Determine the (X, Y) coordinate at the center of the cell enclosing the given text.  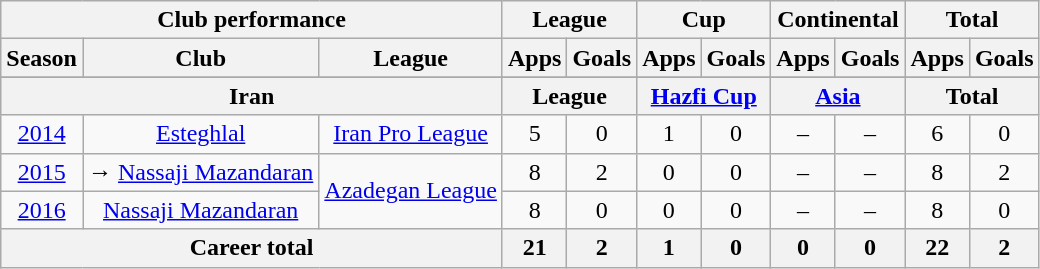
Club (200, 58)
Iran (252, 96)
Career total (252, 248)
Azadegan League (411, 191)
6 (937, 134)
Season (42, 58)
2014 (42, 134)
Cup (704, 20)
22 (937, 248)
Asia (838, 96)
5 (534, 134)
2015 (42, 172)
2016 (42, 210)
Iran Pro League (411, 134)
Continental (838, 20)
Esteghlal (200, 134)
21 (534, 248)
Club performance (252, 20)
→ Nassaji Mazandaran (200, 172)
Nassaji Mazandaran (200, 210)
Hazfi Cup (704, 96)
